Extract the [x, y] coordinate from the center of the cell holding the provided text.  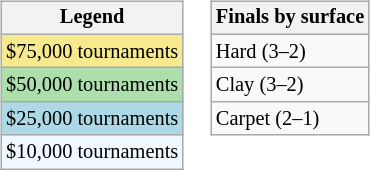
$50,000 tournaments [92, 85]
Carpet (2–1) [290, 119]
$10,000 tournaments [92, 152]
Clay (3–2) [290, 85]
Finals by surface [290, 18]
Legend [92, 18]
Hard (3–2) [290, 51]
$25,000 tournaments [92, 119]
$75,000 tournaments [92, 51]
